For the text-containing cell, return its midpoint in (X, Y) coordinate format. 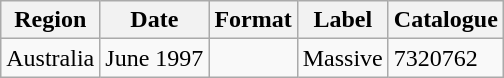
June 1997 (154, 58)
7320762 (446, 58)
Massive (342, 58)
Date (154, 20)
Australia (50, 58)
Format (253, 20)
Label (342, 20)
Region (50, 20)
Catalogue (446, 20)
